Find where the given text appears and provide that cell's center as [x, y] coordinate. 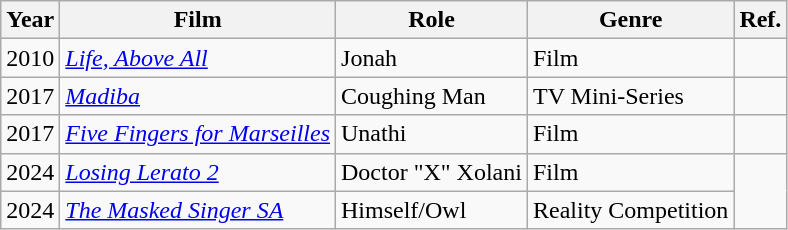
Genre [630, 20]
Role [432, 20]
TV Mini-Series [630, 96]
Unathi [432, 134]
2010 [30, 58]
Reality Competition [630, 210]
Five Fingers for Marseilles [198, 134]
Jonah [432, 58]
Year [30, 20]
The Masked Singer SA [198, 210]
Ref. [760, 20]
Madiba [198, 96]
Life, Above All [198, 58]
Doctor "X" Xolani [432, 172]
Losing Lerato 2 [198, 172]
Coughing Man [432, 96]
Himself/Owl [432, 210]
